From the cell containing the given text, extract its center point as (X, Y) coordinate. 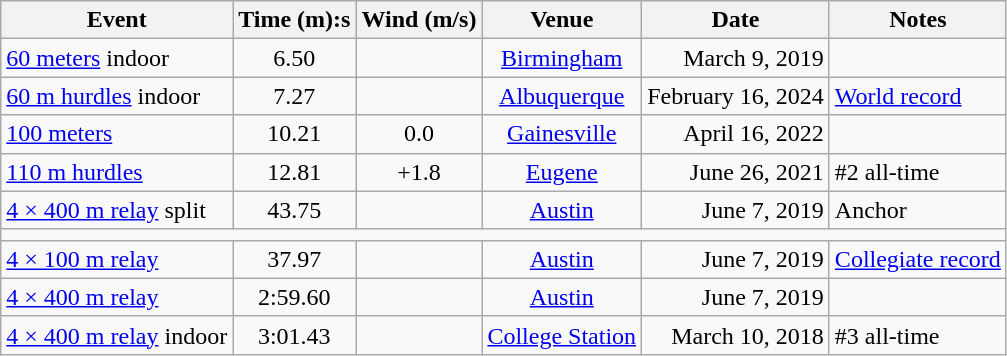
Eugene (562, 172)
7.27 (294, 96)
4 × 400 m relay split (117, 210)
Notes (918, 20)
February 16, 2024 (736, 96)
March 9, 2019 (736, 58)
37.97 (294, 259)
4 × 400 m relay indoor (117, 335)
0.0 (419, 134)
43.75 (294, 210)
March 10, 2018 (736, 335)
Albuquerque (562, 96)
Event (117, 20)
#3 all-time (918, 335)
Anchor (918, 210)
Date (736, 20)
12.81 (294, 172)
+1.8 (419, 172)
Birmingham (562, 58)
100 meters (117, 134)
4 × 400 m relay (117, 297)
Collegiate record (918, 259)
60 meters indoor (117, 58)
4 × 100 m relay (117, 259)
Venue (562, 20)
Wind (m/s) (419, 20)
Time (m):s (294, 20)
10.21 (294, 134)
2:59.60 (294, 297)
60 m hurdles indoor (117, 96)
#2 all-time (918, 172)
June 26, 2021 (736, 172)
6.50 (294, 58)
April 16, 2022 (736, 134)
College Station (562, 335)
110 m hurdles (117, 172)
3:01.43 (294, 335)
World record (918, 96)
Gainesville (562, 134)
